Capture the cell that displays the provided text and extract its [X, Y] central coordinate. 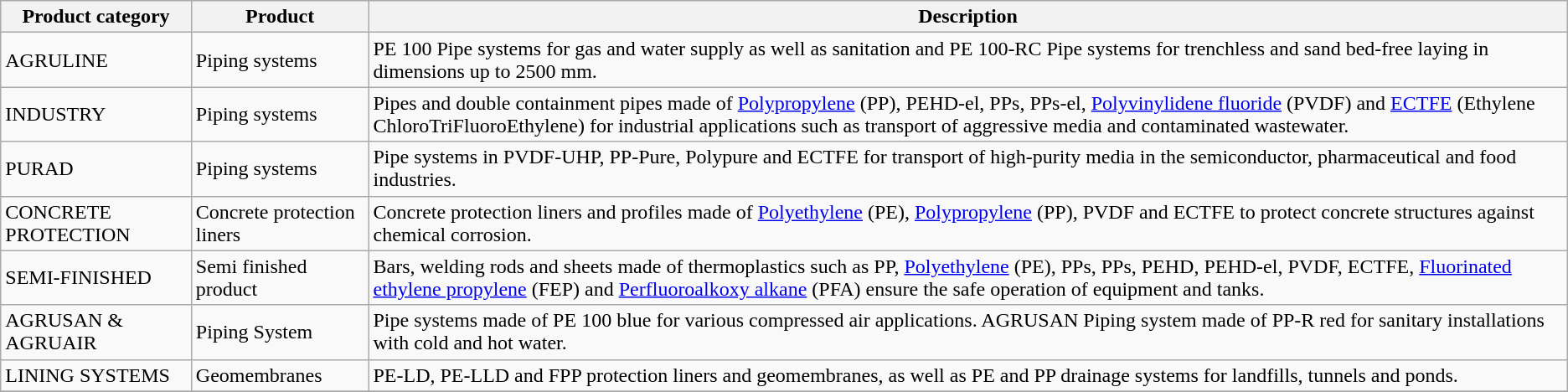
CONCRETE PROTECTION [96, 223]
Description [968, 17]
Semi finished product [280, 278]
Piping System [280, 332]
INDUSTRY [96, 114]
Geomembranes [280, 375]
SEMI-FINISHED [96, 278]
AGRULINE [96, 60]
Pipe systems in PVDF-UHP, PP-Pure, Polypure and ECTFE for transport of high-purity media in the semiconductor, pharmaceutical and food industries. [968, 169]
AGRUSAN & AGRUAIR [96, 332]
Concrete protection liners [280, 223]
LINING SYSTEMS [96, 375]
PE-LD, PE-LLD and FPP protection liners and geomembranes, as well as PE and PP drainage systems for landfills, tunnels and ponds. [968, 375]
Product [280, 17]
PURAD [96, 169]
Product category [96, 17]
